Capture the cell that displays the provided text and extract its (x, y) central coordinate. 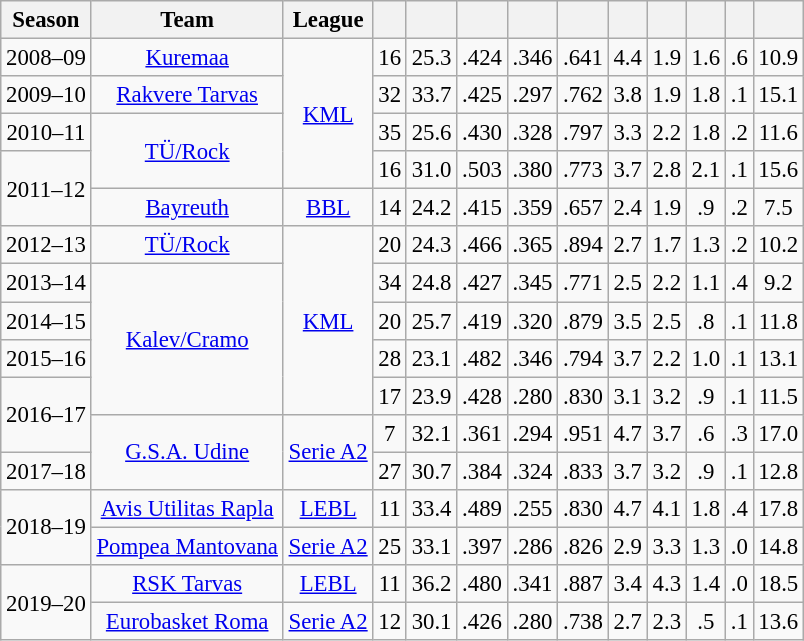
2012–13 (46, 245)
1.4 (706, 584)
.794 (583, 358)
4.3 (666, 584)
.361 (482, 433)
2.9 (628, 546)
30.7 (431, 471)
.887 (583, 584)
33.7 (431, 95)
.425 (482, 95)
24.8 (431, 283)
.397 (482, 546)
25.7 (431, 321)
.294 (532, 433)
2011–12 (46, 188)
.826 (583, 546)
2015–16 (46, 358)
Rakvere Tarvas (187, 95)
.384 (482, 471)
League (328, 20)
.762 (583, 95)
28 (390, 358)
.415 (482, 208)
2014–15 (46, 321)
3.8 (628, 95)
Team (187, 20)
.297 (532, 95)
.8 (706, 321)
BBL (328, 208)
1.7 (666, 245)
2018–19 (46, 528)
2008–09 (46, 58)
32.1 (431, 433)
2013–14 (46, 283)
2.3 (666, 621)
7.5 (778, 208)
.427 (482, 283)
25 (390, 546)
Eurobasket Roma (187, 621)
36.2 (431, 584)
Kalev/Cramo (187, 339)
2009–10 (46, 95)
10.2 (778, 245)
Avis Utilitas Rapla (187, 509)
.489 (482, 509)
.320 (532, 321)
30.1 (431, 621)
27 (390, 471)
.3 (739, 433)
.951 (583, 433)
25.6 (431, 133)
33.1 (431, 546)
Season (46, 20)
15.1 (778, 95)
17.0 (778, 433)
35 (390, 133)
.345 (532, 283)
4.4 (628, 58)
1.6 (706, 58)
15.6 (778, 170)
2016–17 (46, 414)
11.6 (778, 133)
.426 (482, 621)
.286 (532, 546)
.359 (532, 208)
.894 (583, 245)
3.4 (628, 584)
.657 (583, 208)
2017–18 (46, 471)
2.1 (706, 170)
31.0 (431, 170)
G.S.A. Udine (187, 452)
1.1 (706, 283)
.482 (482, 358)
4.1 (666, 509)
.480 (482, 584)
24.3 (431, 245)
3.1 (628, 396)
2019–20 (46, 602)
3.5 (628, 321)
32 (390, 95)
1.0 (706, 358)
.833 (583, 471)
25.3 (431, 58)
12.8 (778, 471)
11.8 (778, 321)
10.9 (778, 58)
.466 (482, 245)
13.1 (778, 358)
.738 (583, 621)
34 (390, 283)
9.2 (778, 283)
.365 (532, 245)
.5 (706, 621)
7 (390, 433)
14 (390, 208)
17 (390, 396)
.503 (482, 170)
.324 (532, 471)
RSK Tarvas (187, 584)
2.4 (628, 208)
.771 (583, 283)
.341 (532, 584)
2010–11 (46, 133)
23.1 (431, 358)
.641 (583, 58)
.255 (532, 509)
14.8 (778, 546)
.328 (532, 133)
.797 (583, 133)
2.8 (666, 170)
Bayreuth (187, 208)
.428 (482, 396)
Pompea Mantovana (187, 546)
17.8 (778, 509)
18.5 (778, 584)
Kuremaa (187, 58)
11.5 (778, 396)
.380 (532, 170)
.424 (482, 58)
23.9 (431, 396)
.430 (482, 133)
33.4 (431, 509)
13.6 (778, 621)
.879 (583, 321)
.773 (583, 170)
24.2 (431, 208)
12 (390, 621)
.419 (482, 321)
